Determine the [X, Y] coordinate at the center of the cell enclosing the given text.  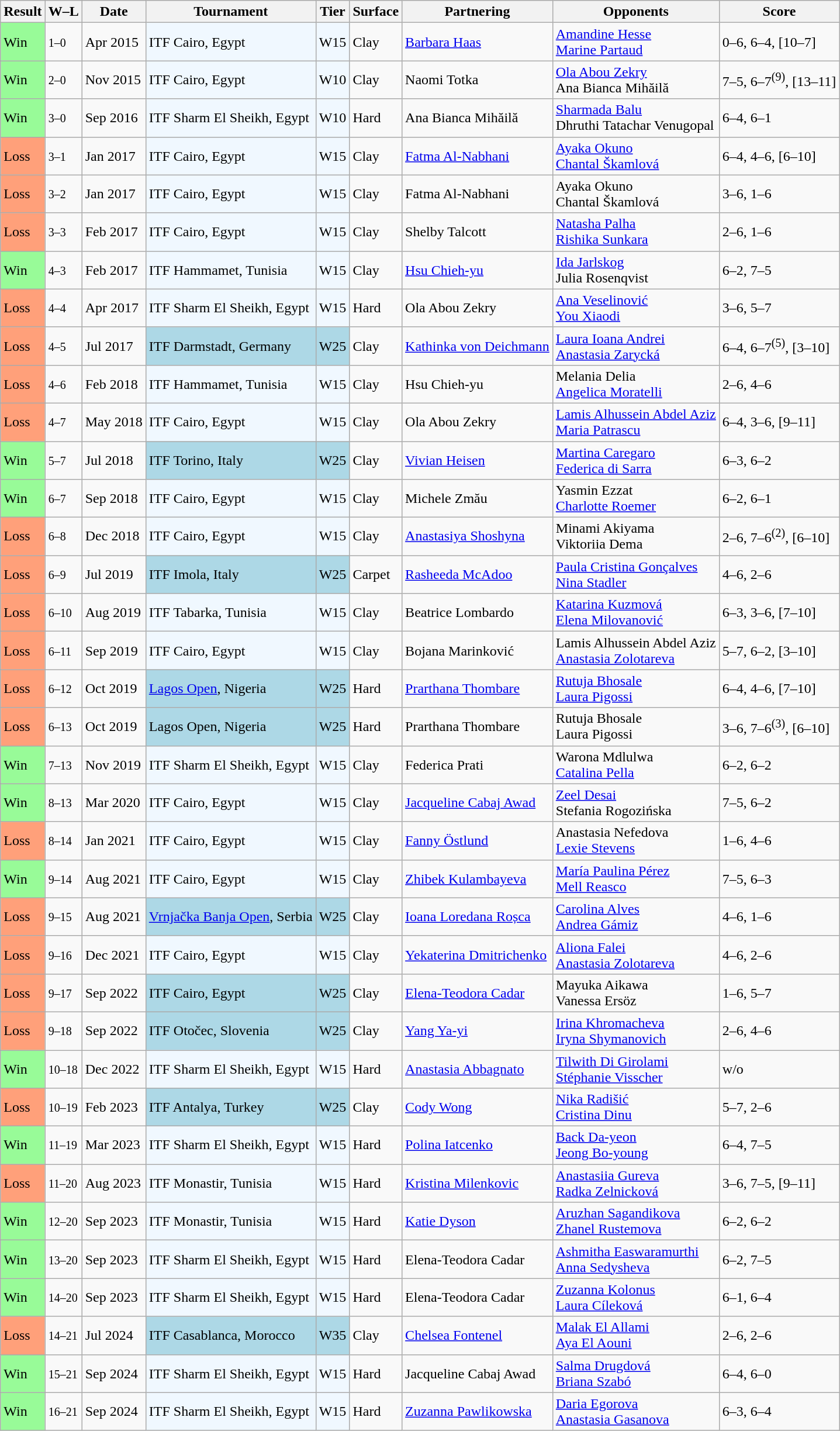
8–13 [63, 802]
4–4 [63, 308]
Dec 2021 [113, 954]
1–6, 5–7 [779, 993]
Barbara Haas [478, 42]
4–7 [63, 422]
Rasheeda McAdoo [478, 574]
Warona Mdlulwa Catalina Pella [636, 765]
Sep 2018 [113, 498]
Michele Zmău [478, 498]
0–6, 6–4, [10–7] [779, 42]
Result [23, 12]
1–0 [63, 42]
6–2, 6–1 [779, 498]
15–21 [63, 1373]
Mayuka Aikawa Vanessa Ersöz [636, 993]
Lamis Alhussein Abdel Aziz Maria Patrascu [636, 422]
Ana Veselinović You Xiaodi [636, 308]
10–18 [63, 1069]
Feb 2018 [113, 384]
Apr 2015 [113, 42]
Yasmin Ezzat Charlotte Roemer [636, 498]
Katie Dyson [478, 1221]
6–11 [63, 650]
Ashmitha Easwaramurthi Anna Sedysheva [636, 1260]
Anastasiia Gureva Radka Zelnicková [636, 1184]
Natasha Palha Rishika Sunkara [636, 232]
6–8 [63, 537]
3–1 [63, 156]
Fanny Östlund [478, 841]
Carolina Alves Andrea Gámiz [636, 917]
Date [113, 12]
6–10 [63, 613]
2–0 [63, 80]
6–4, 7–5 [779, 1145]
Kristina Milenkovic [478, 1184]
Aug 2019 [113, 613]
ITF Darmstadt, Germany [230, 346]
Opponents [636, 12]
Yekaterina Dmitrichenko [478, 954]
Jan 2021 [113, 841]
Beatrice Lombardo [478, 613]
9–14 [63, 878]
W35 [333, 1336]
Dec 2022 [113, 1069]
6–3, 6–4 [779, 1412]
Shelby Talcott [478, 232]
Federica Prati [478, 765]
ITF Tabarka, Tunisia [230, 613]
Tilwith Di Girolami Stéphanie Visscher [636, 1069]
6–3, 3–6, [7–10] [779, 613]
4–5 [63, 346]
Partnering [478, 12]
11–20 [63, 1184]
Ida Jarlskog Julia Rosenqvist [636, 270]
2–6, 1–6 [779, 232]
5–7, 6–2, [3–10] [779, 650]
ITF Antalya, Turkey [230, 1108]
W–L [63, 12]
Yang Ya-yi [478, 1030]
Zhibek Kulambayeva [478, 878]
4–3 [63, 270]
Aruzhan Sagandikova Zhanel Rustemova [636, 1221]
Anastasiya Shoshyna [478, 537]
Minami Akiyama Viktoriia Dema [636, 537]
Amandine Hesse Marine Partaud [636, 42]
Zuzanna Kolonus Laura Cíleková [636, 1297]
Cody Wong [478, 1108]
Irina Khromacheva Iryna Shymanovich [636, 1030]
Malak El Allami Aya El Aouni [636, 1336]
ITF Torino, Italy [230, 460]
9–17 [63, 993]
13–20 [63, 1260]
16–21 [63, 1412]
Back Da-yeon Jeong Bo-young [636, 1145]
7–5, 6–3 [779, 878]
6–3, 6–2 [779, 460]
Nov 2019 [113, 765]
ITF Otočec, Slovenia [230, 1030]
ITF Casablanca, Morocco [230, 1336]
6–12 [63, 689]
6–4, 4–6, [7–10] [779, 689]
3–6, 7–6(3), [6–10] [779, 726]
Apr 2017 [113, 308]
Kathinka von Deichmann [478, 346]
Paula Cristina Gonçalves Nina Stadler [636, 574]
3–6, 5–7 [779, 308]
3–3 [63, 232]
3–0 [63, 118]
6–13 [63, 726]
9–18 [63, 1030]
Melania Delia Angelica Moratelli [636, 384]
Score [779, 12]
5–7, 2–6 [779, 1108]
Tier [333, 12]
ITF Imola, Italy [230, 574]
Zuzanna Pawlikowska [478, 1412]
1–6, 4–6 [779, 841]
Polina Iatcenko [478, 1145]
6–4, 4–6, [6–10] [779, 156]
Aliona Falei Anastasia Zolotareva [636, 954]
Ana Bianca Mihăilă [478, 118]
3–6, 7–5, [9–11] [779, 1184]
Jul 2017 [113, 346]
12–20 [63, 1221]
Carpet [376, 574]
Bojana Marinković [478, 650]
14–20 [63, 1297]
May 2018 [113, 422]
Dec 2018 [113, 537]
Anastasia Nefedova Lexie Stevens [636, 841]
Feb 2023 [113, 1108]
Nika Radišić Cristina Dinu [636, 1108]
6–4, 6–1 [779, 118]
6–9 [63, 574]
Daria Egorova Anastasia Gasanova [636, 1412]
Sep 2016 [113, 118]
7–13 [63, 765]
Jul 2018 [113, 460]
3–6, 1–6 [779, 194]
3–2 [63, 194]
Katarina Kuzmová Elena Milovanović [636, 613]
6–4, 6–7(5), [3–10] [779, 346]
Jul 2024 [113, 1336]
Naomi Totka [478, 80]
5–7 [63, 460]
9–15 [63, 917]
Lamis Alhussein Abdel Aziz Anastasia Zolotareva [636, 650]
7–5, 6–7(9), [13–11] [779, 80]
8–14 [63, 841]
Ioana Loredana Roșca [478, 917]
Vrnjačka Banja Open, Serbia [230, 917]
w/o [779, 1069]
9–16 [63, 954]
4–6, 1–6 [779, 917]
Jul 2019 [113, 574]
Nov 2015 [113, 80]
6–4, 3–6, [9–11] [779, 422]
Ola Abou Zekry Ana Bianca Mihăilă [636, 80]
6–4, 6–0 [779, 1373]
Mar 2023 [113, 1145]
Mar 2020 [113, 802]
11–19 [63, 1145]
Surface [376, 12]
2–6, 2–6 [779, 1336]
7–5, 6–2 [779, 802]
6–7 [63, 498]
Aug 2023 [113, 1184]
Chelsea Fontenel [478, 1336]
6–1, 6–4 [779, 1297]
4–6 [63, 384]
2–6, 7–6(2), [6–10] [779, 537]
Sharmada Balu Dhruthi Tatachar Venugopal [636, 118]
14–21 [63, 1336]
Sep 2019 [113, 650]
Salma Drugdová Briana Szabó [636, 1373]
María Paulina Pérez Mell Reasco [636, 878]
10–19 [63, 1108]
Zeel Desai Stefania Rogozińska [636, 802]
Anastasia Abbagnato [478, 1069]
Laura Ioana Andrei Anastasia Zarycká [636, 346]
Martina Caregaro Federica di Sarra [636, 460]
Vivian Heisen [478, 460]
Tournament [230, 12]
